Output the [x, y] coordinate of the center of the cell containing the given text.  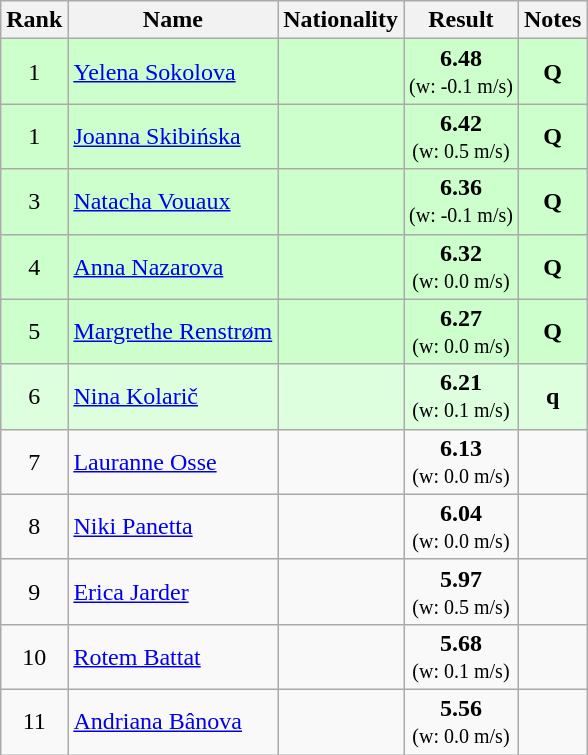
9 [34, 592]
Name [173, 20]
3 [34, 202]
11 [34, 722]
6.48(w: -0.1 m/s) [462, 72]
6.21(w: 0.1 m/s) [462, 396]
Nina Kolarič [173, 396]
Niki Panetta [173, 526]
5.97(w: 0.5 m/s) [462, 592]
6.32(w: 0.0 m/s) [462, 266]
Margrethe Renstrøm [173, 332]
5 [34, 332]
10 [34, 656]
6.42(w: 0.5 m/s) [462, 136]
6 [34, 396]
6.36(w: -0.1 m/s) [462, 202]
Erica Jarder [173, 592]
7 [34, 462]
q [552, 396]
Andriana Bânova [173, 722]
5.56(w: 0.0 m/s) [462, 722]
Anna Nazarova [173, 266]
8 [34, 526]
Rank [34, 20]
Nationality [341, 20]
4 [34, 266]
6.13(w: 0.0 m/s) [462, 462]
Rotem Battat [173, 656]
Joanna Skibińska [173, 136]
Lauranne Osse [173, 462]
Natacha Vouaux [173, 202]
5.68(w: 0.1 m/s) [462, 656]
Notes [552, 20]
Yelena Sokolova [173, 72]
6.27(w: 0.0 m/s) [462, 332]
Result [462, 20]
6.04(w: 0.0 m/s) [462, 526]
